Output the [X, Y] coordinate of the center of the cell containing the given text.  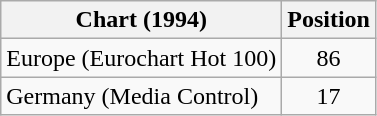
Germany (Media Control) [142, 96]
Chart (1994) [142, 20]
Europe (Eurochart Hot 100) [142, 58]
Position [329, 20]
17 [329, 96]
86 [329, 58]
